Find where the given text appears and provide that cell's center as [X, Y] coordinate. 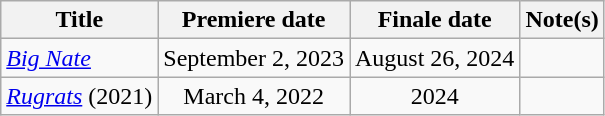
September 2, 2023 [254, 58]
Rugrats (2021) [80, 96]
Premiere date [254, 20]
Big Nate [80, 58]
2024 [435, 96]
Title [80, 20]
Finale date [435, 20]
Note(s) [562, 20]
March 4, 2022 [254, 96]
August 26, 2024 [435, 58]
